For the text-containing cell, return its midpoint in [x, y] coordinate format. 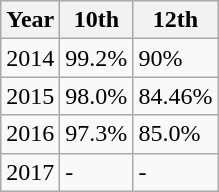
98.0% [96, 96]
10th [96, 20]
84.46% [176, 96]
2016 [30, 134]
2017 [30, 172]
Year [30, 20]
99.2% [96, 58]
2015 [30, 96]
97.3% [96, 134]
12th [176, 20]
90% [176, 58]
85.0% [176, 134]
2014 [30, 58]
